Extract the [X, Y] coordinate from the center of the cell holding the provided text.  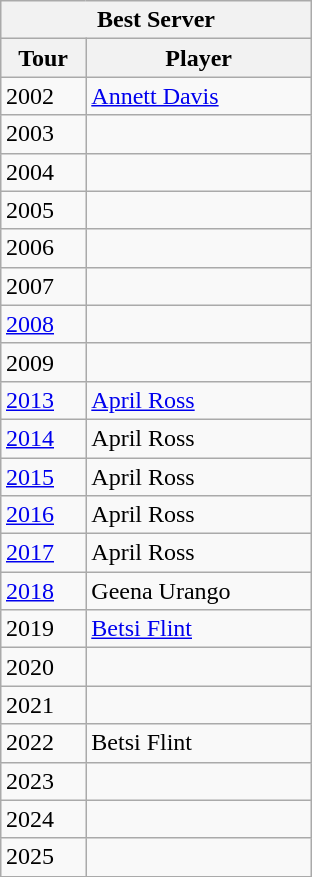
2007 [42, 286]
2004 [42, 172]
2013 [42, 400]
Player [199, 58]
Best Server [156, 20]
2015 [42, 477]
2006 [42, 248]
Tour [42, 58]
2003 [42, 134]
2020 [42, 667]
2008 [42, 324]
2016 [42, 515]
2005 [42, 210]
Geena Urango [199, 591]
2018 [42, 591]
2014 [42, 438]
2002 [42, 96]
2022 [42, 743]
2024 [42, 819]
2025 [42, 857]
Annett Davis [199, 96]
2009 [42, 362]
2021 [42, 705]
2019 [42, 629]
2017 [42, 553]
2023 [42, 781]
